Scan for the cell matching the given text and deliver its [X, Y] coordinate at center. 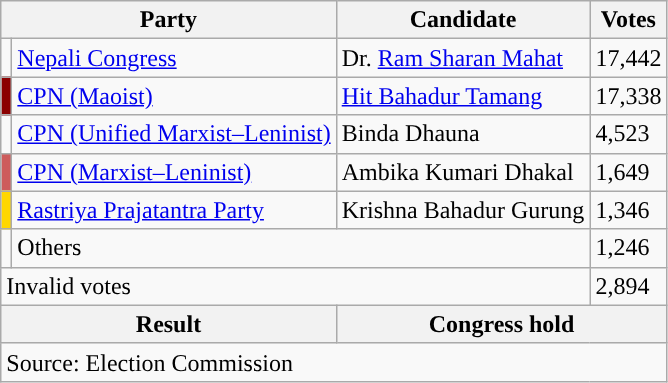
Congress hold [502, 324]
Binda Dhauna [463, 134]
Ambika Kumari Dhakal [463, 172]
Krishna Bahadur Gurung [463, 210]
CPN (Marxist–Leninist) [174, 172]
17,338 [628, 96]
CPN (Maoist) [174, 96]
17,442 [628, 58]
Nepali Congress [174, 58]
1,649 [628, 172]
Hit Bahadur Tamang [463, 96]
CPN (Unified Marxist–Leninist) [174, 134]
Dr. Ram Sharan Mahat [463, 58]
Source: Election Commission [334, 362]
2,894 [628, 286]
4,523 [628, 134]
Rastriya Prajatantra Party [174, 210]
Result [168, 324]
Others [301, 248]
1,346 [628, 210]
Party [168, 20]
Invalid votes [296, 286]
1,246 [628, 248]
Candidate [463, 20]
Votes [628, 20]
